Search for the cell housing the specified text and yield its [x, y] center coordinate. 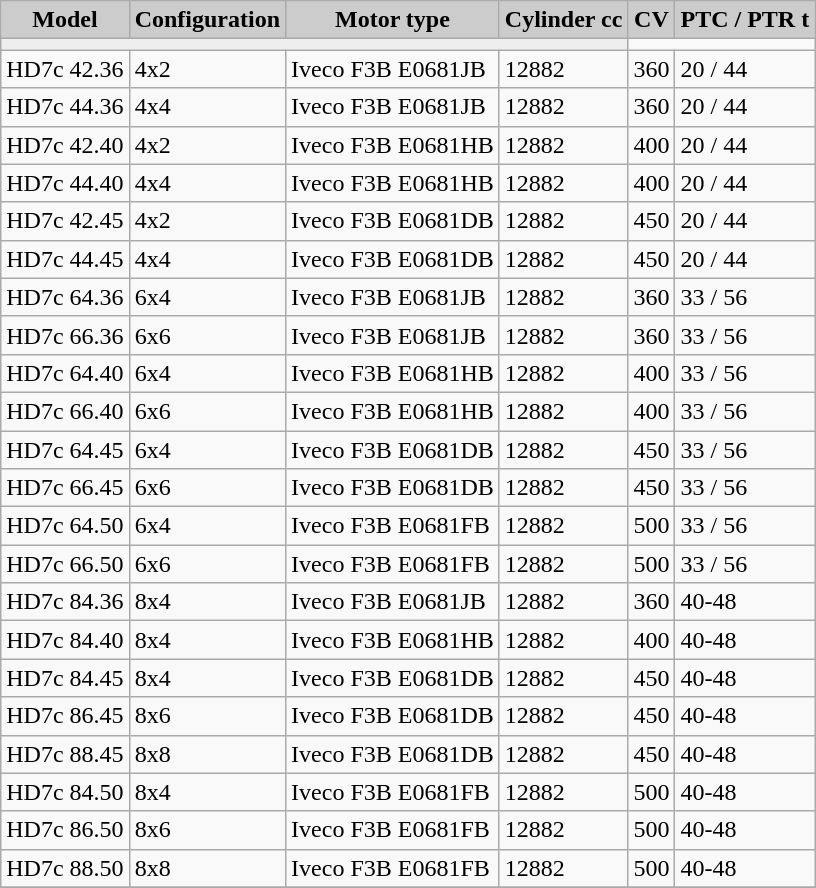
HD7c 64.40 [65, 373]
Motor type [393, 20]
HD7c 84.40 [65, 640]
HD7c 66.36 [65, 335]
HD7c 88.50 [65, 868]
HD7c 86.50 [65, 830]
HD7c 64.45 [65, 449]
HD7c 66.40 [65, 411]
HD7c 42.40 [65, 145]
Model [65, 20]
HD7c 84.45 [65, 678]
Configuration [207, 20]
HD7c 66.45 [65, 488]
HD7c 44.45 [65, 259]
HD7c 64.50 [65, 526]
HD7c 84.50 [65, 792]
CV [652, 20]
Cylinder cc [564, 20]
HD7c 86.45 [65, 716]
HD7c 42.36 [65, 69]
HD7c 84.36 [65, 602]
HD7c 42.45 [65, 221]
HD7c 88.45 [65, 754]
HD7c 64.36 [65, 297]
HD7c 44.40 [65, 183]
PTC / PTR t [745, 20]
HD7c 44.36 [65, 107]
HD7c 66.50 [65, 564]
